Pinpoint the cell where the given text exists, returning its [X, Y] midpoint coordinate. 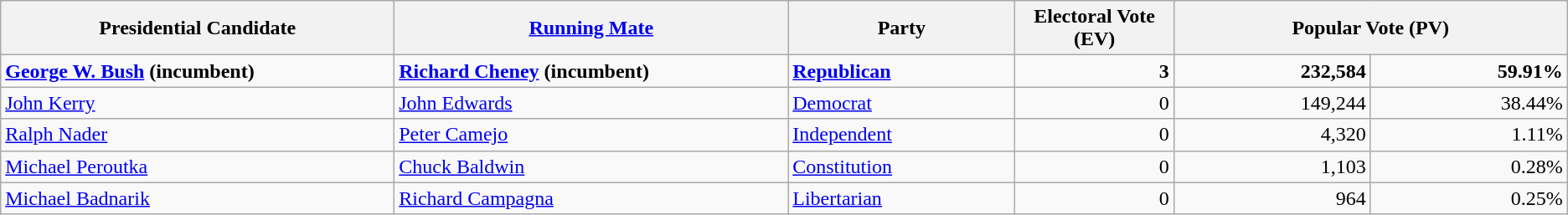
Richard Campagna [591, 198]
1.11% [1469, 135]
232,584 [1271, 71]
1,103 [1271, 166]
Presidential Candidate [198, 28]
Michael Peroutka [198, 166]
149,244 [1271, 103]
Independent [901, 135]
38.44% [1469, 103]
John Kerry [198, 103]
Democrat [901, 103]
964 [1271, 198]
0.25% [1469, 198]
Electoral Vote (EV) [1094, 28]
Chuck Baldwin [591, 166]
Richard Cheney (incumbent) [591, 71]
Running Mate [591, 28]
Republican [901, 71]
Michael Badnarik [198, 198]
Peter Camejo [591, 135]
Ralph Nader [198, 135]
3 [1094, 71]
4,320 [1271, 135]
Libertarian [901, 198]
Popular Vote (PV) [1370, 28]
59.91% [1469, 71]
Party [901, 28]
0.28% [1469, 166]
George W. Bush (incumbent) [198, 71]
John Edwards [591, 103]
Constitution [901, 166]
